Detect which cell encompasses the target text, then output its (x, y) center coordinate. 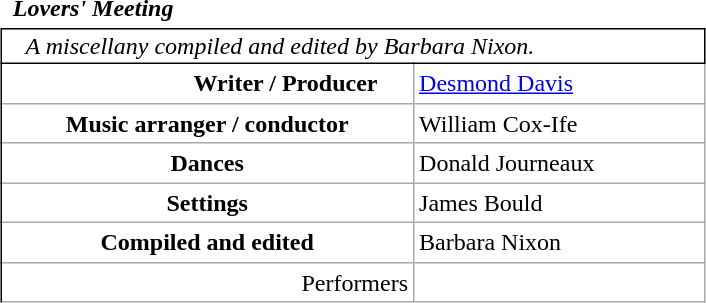
A miscellany compiled and edited by Barbara Nixon. (353, 46)
Donald Journeaux (560, 163)
Writer / Producer (208, 83)
Desmond Davis (560, 83)
Compiled and edited (208, 243)
Barbara Nixon (560, 243)
Music arranger / conductor (208, 123)
William Cox-Ife (560, 123)
Settings (208, 203)
Performers (208, 282)
Dances (208, 163)
James Bould (560, 203)
